Determine the [x, y] coordinate at the center of the cell enclosing the given text.  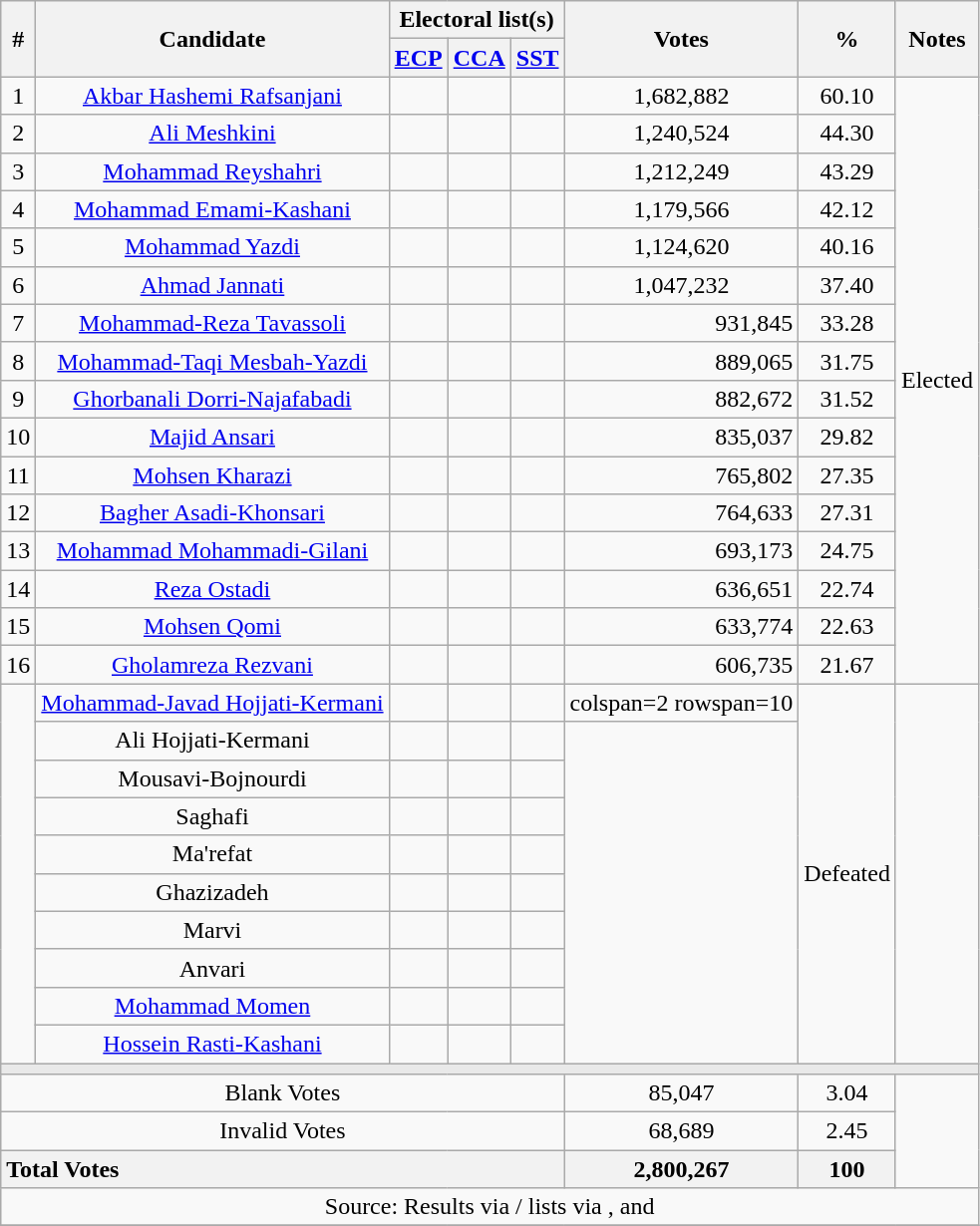
14 [18, 589]
Mohammad-Reza Tavassoli [212, 323]
33.28 [847, 323]
Ghazizadeh [212, 892]
CCA [479, 58]
606,735 [682, 665]
Mohammad Yazdi [212, 247]
40.16 [847, 247]
882,672 [682, 399]
Mohsen Qomi [212, 627]
Bagher Asadi-Khonsari [212, 513]
Hossein Rasti-Kashani [212, 1044]
10 [18, 437]
1 [18, 96]
21.67 [847, 665]
4 [18, 209]
Mohammad-Javad Hojjati-Kermani [212, 703]
1,212,249 [682, 171]
27.35 [847, 475]
2.45 [847, 1131]
8 [18, 361]
Mohammad Momen [212, 1006]
1,124,620 [682, 247]
% [847, 39]
889,065 [682, 361]
31.52 [847, 399]
15 [18, 627]
43.29 [847, 171]
16 [18, 665]
Mohammad Emami-Kashani [212, 209]
60.10 [847, 96]
24.75 [847, 551]
5 [18, 247]
100 [847, 1169]
1,047,232 [682, 285]
765,802 [682, 475]
633,774 [682, 627]
Total Votes [283, 1169]
7 [18, 323]
Mohammad Mohammadi-Gilani [212, 551]
1,682,882 [682, 96]
693,173 [682, 551]
Reza Ostadi [212, 589]
9 [18, 399]
3 [18, 171]
13 [18, 551]
Votes [682, 39]
Marvi [212, 930]
Ali Hojjati-Kermani [212, 741]
2,800,267 [682, 1169]
Mohammad Reyshahri [212, 171]
3.04 [847, 1093]
27.31 [847, 513]
Source: Results via / lists via , and [490, 1207]
22.63 [847, 627]
1,179,566 [682, 209]
12 [18, 513]
Mohsen Kharazi [212, 475]
ECP [419, 58]
764,633 [682, 513]
68,689 [682, 1131]
Defeated [847, 873]
636,651 [682, 589]
37.40 [847, 285]
835,037 [682, 437]
2 [18, 134]
Ahmad Jannati [212, 285]
Candidate [212, 39]
Notes [937, 39]
Mohammad-Taqi Mesbah-Yazdi [212, 361]
Akbar Hashemi Rafsanjani [212, 96]
11 [18, 475]
Blank Votes [283, 1093]
colspan=2 rowspan=10 [682, 703]
Saghafi [212, 816]
44.30 [847, 134]
Ghorbanali Dorri-Najafabadi [212, 399]
Anvari [212, 968]
22.74 [847, 589]
931,845 [682, 323]
29.82 [847, 437]
6 [18, 285]
42.12 [847, 209]
31.75 [847, 361]
# [18, 39]
Electoral list(s) [477, 20]
Ma'refat [212, 854]
85,047 [682, 1093]
Ali Meshkini [212, 134]
Mousavi-Bojnourdi [212, 778]
Gholamreza Rezvani [212, 665]
Invalid Votes [283, 1131]
SST [537, 58]
Elected [937, 381]
Majid Ansari [212, 437]
1,240,524 [682, 134]
